Search for the cell housing the specified text and yield its [X, Y] center coordinate. 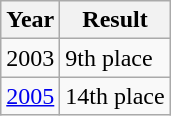
9th place [115, 58]
2003 [30, 58]
14th place [115, 96]
2005 [30, 96]
Result [115, 20]
Year [30, 20]
